Search for the cell housing the specified text and yield its (X, Y) center coordinate. 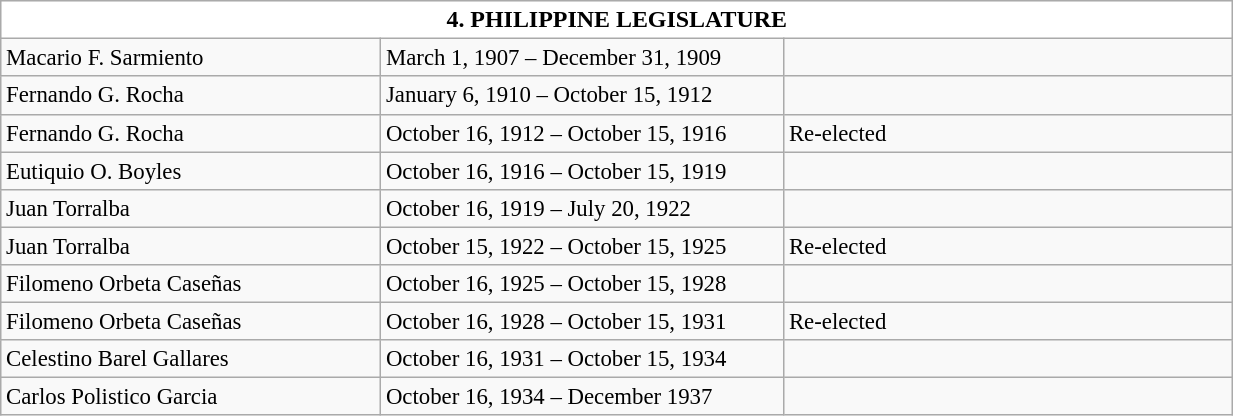
Eutiquio O. Boyles (191, 171)
October 16, 1931 – October 15, 1934 (582, 359)
October 16, 1912 – October 15, 1916 (582, 133)
October 15, 1922 – October 15, 1925 (582, 246)
October 16, 1934 – December 1937 (582, 396)
October 16, 1916 – October 15, 1919 (582, 171)
January 6, 1910 – October 15, 1912 (582, 96)
October 16, 1919 – July 20, 1922 (582, 208)
4. PHILIPPINE LEGISLATURE (617, 20)
March 1, 1907 – December 31, 1909 (582, 58)
October 16, 1928 – October 15, 1931 (582, 321)
Carlos Polistico Garcia (191, 396)
Celestino Barel Gallares (191, 359)
October 16, 1925 – October 15, 1928 (582, 284)
Macario F. Sarmiento (191, 58)
